Find where the given text appears and provide that cell's center as [x, y] coordinate. 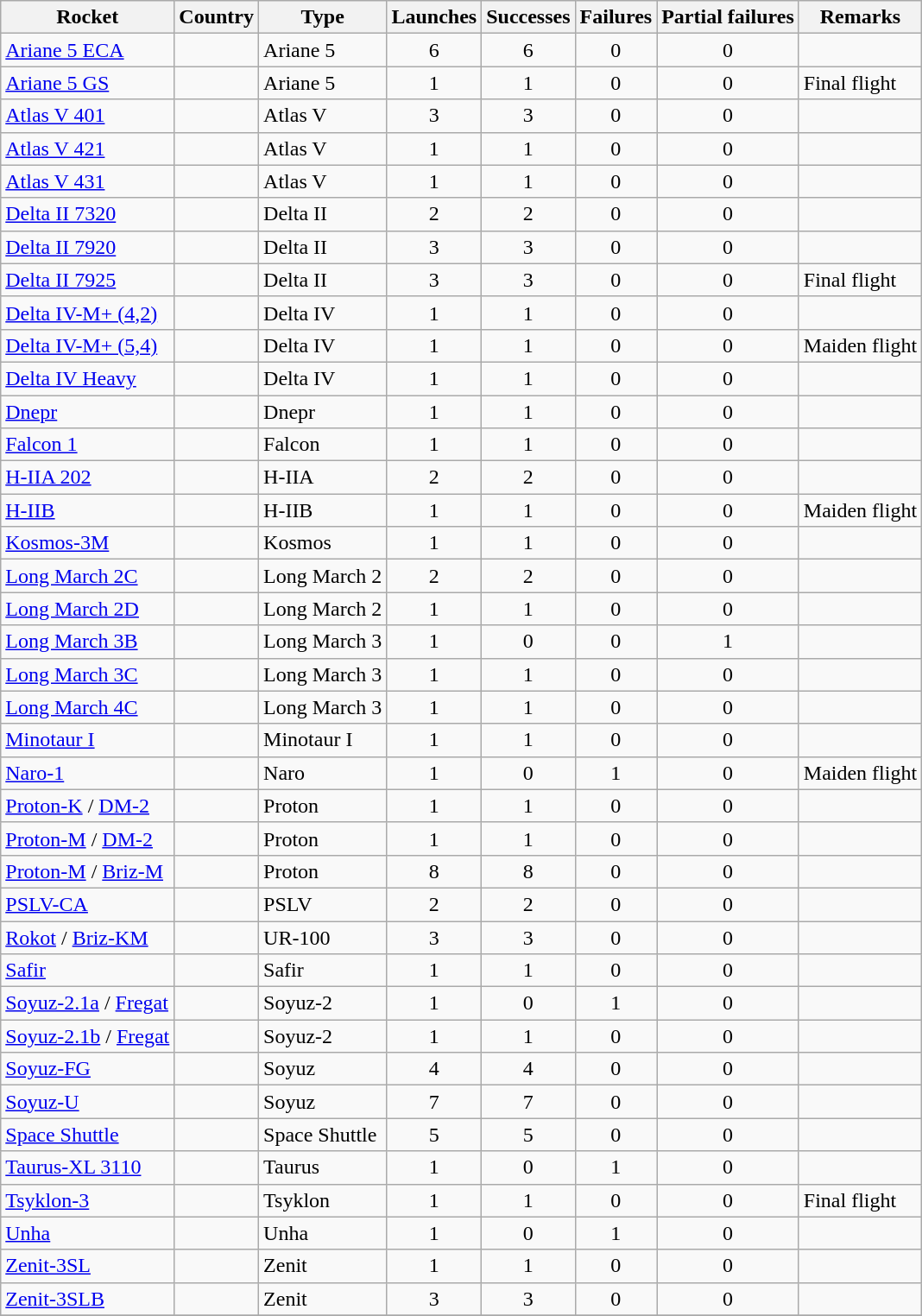
Partial failures [729, 17]
Delta II 7920 [88, 247]
Rocket [88, 17]
Proton-M / DM-2 [88, 838]
Tsyklon-3 [88, 1200]
Ariane 5 GS [88, 83]
Delta II 7925 [88, 280]
Atlas V 401 [88, 116]
Delta IV Heavy [88, 378]
Soyuz-FG [88, 1069]
Tsyklon [323, 1200]
Long March 2C [88, 576]
Falcon [323, 445]
Kosmos-3M [88, 543]
Country [217, 17]
Delta IV-M+ (4,2) [88, 313]
Soyuz-U [88, 1102]
Zenit-3SLB [88, 1299]
PSLV [323, 904]
Soyuz-2.1b / Fregat [88, 1036]
Proton-K / DM-2 [88, 806]
Long March 3C [88, 674]
Long March 2D [88, 609]
Soyuz-2.1a / Fregat [88, 1003]
H-IIA [323, 478]
Naro-1 [88, 773]
Launches [434, 17]
Zenit-3SL [88, 1266]
H-IIA 202 [88, 478]
Remarks [860, 17]
Kosmos [323, 543]
Proton-M / Briz-M [88, 871]
Falcon 1 [88, 445]
Long March 4C [88, 707]
Successes [528, 17]
Long March 3B [88, 642]
Naro [323, 773]
Delta IV-M+ (5,4) [88, 345]
Atlas V 421 [88, 149]
Taurus [323, 1167]
UR-100 [323, 937]
Ariane 5 ECA [88, 50]
Delta II 7320 [88, 214]
PSLV-CA [88, 904]
Atlas V 431 [88, 181]
Taurus-XL 3110 [88, 1167]
Type [323, 17]
Failures [616, 17]
Rokot / Briz-KM [88, 937]
